Identify which cell holds the provided text, then report its (x, y) central coordinate. 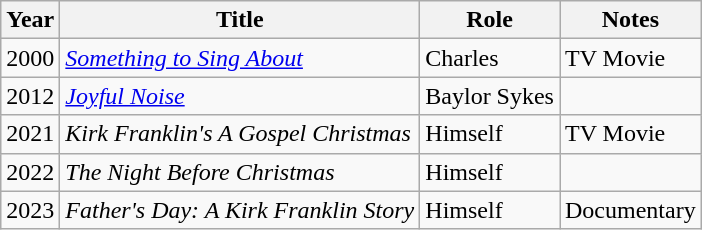
Father's Day: A Kirk Franklin Story (240, 210)
2000 (30, 58)
2023 (30, 210)
Year (30, 20)
Baylor Sykes (490, 96)
Something to Sing About (240, 58)
Title (240, 20)
Documentary (631, 210)
Joyful Noise (240, 96)
Notes (631, 20)
2022 (30, 172)
2021 (30, 134)
Charles (490, 58)
2012 (30, 96)
The Night Before Christmas (240, 172)
Role (490, 20)
Kirk Franklin's A Gospel Christmas (240, 134)
